Locate the cell with the specified text and output its [X, Y] center coordinate. 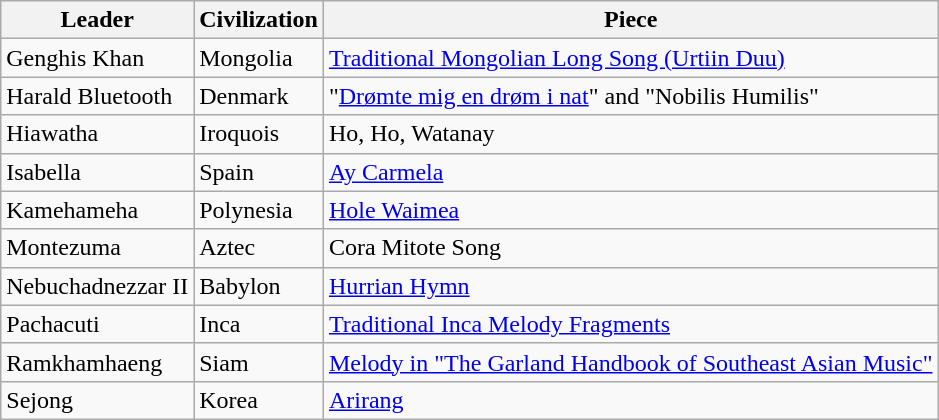
"Drømte mig en drøm i nat" and "Nobilis Humilis" [630, 96]
Cora Mitote Song [630, 248]
Ho, Ho, Watanay [630, 134]
Hole Waimea [630, 210]
Mongolia [259, 58]
Ramkhamhaeng [98, 362]
Traditional Mongolian Long Song (Urtiin Duu) [630, 58]
Sejong [98, 400]
Babylon [259, 286]
Pachacuti [98, 324]
Ay Carmela [630, 172]
Arirang [630, 400]
Kamehameha [98, 210]
Genghis Khan [98, 58]
Aztec [259, 248]
Hurrian Hymn [630, 286]
Denmark [259, 96]
Korea [259, 400]
Melody in "The Garland Handbook of Southeast Asian Music" [630, 362]
Inca [259, 324]
Hiawatha [98, 134]
Harald Bluetooth [98, 96]
Iroquois [259, 134]
Isabella [98, 172]
Polynesia [259, 210]
Civilization [259, 20]
Spain [259, 172]
Leader [98, 20]
Traditional Inca Melody Fragments [630, 324]
Siam [259, 362]
Montezuma [98, 248]
Piece [630, 20]
Nebuchadnezzar II [98, 286]
